Detect which cell encompasses the target text, then output its [x, y] center coordinate. 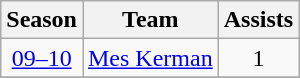
Season [42, 20]
09–10 [42, 58]
1 [258, 58]
Mes Kerman [150, 58]
Team [150, 20]
Assists [258, 20]
